For the text-containing cell, return its midpoint in [X, Y] coordinate format. 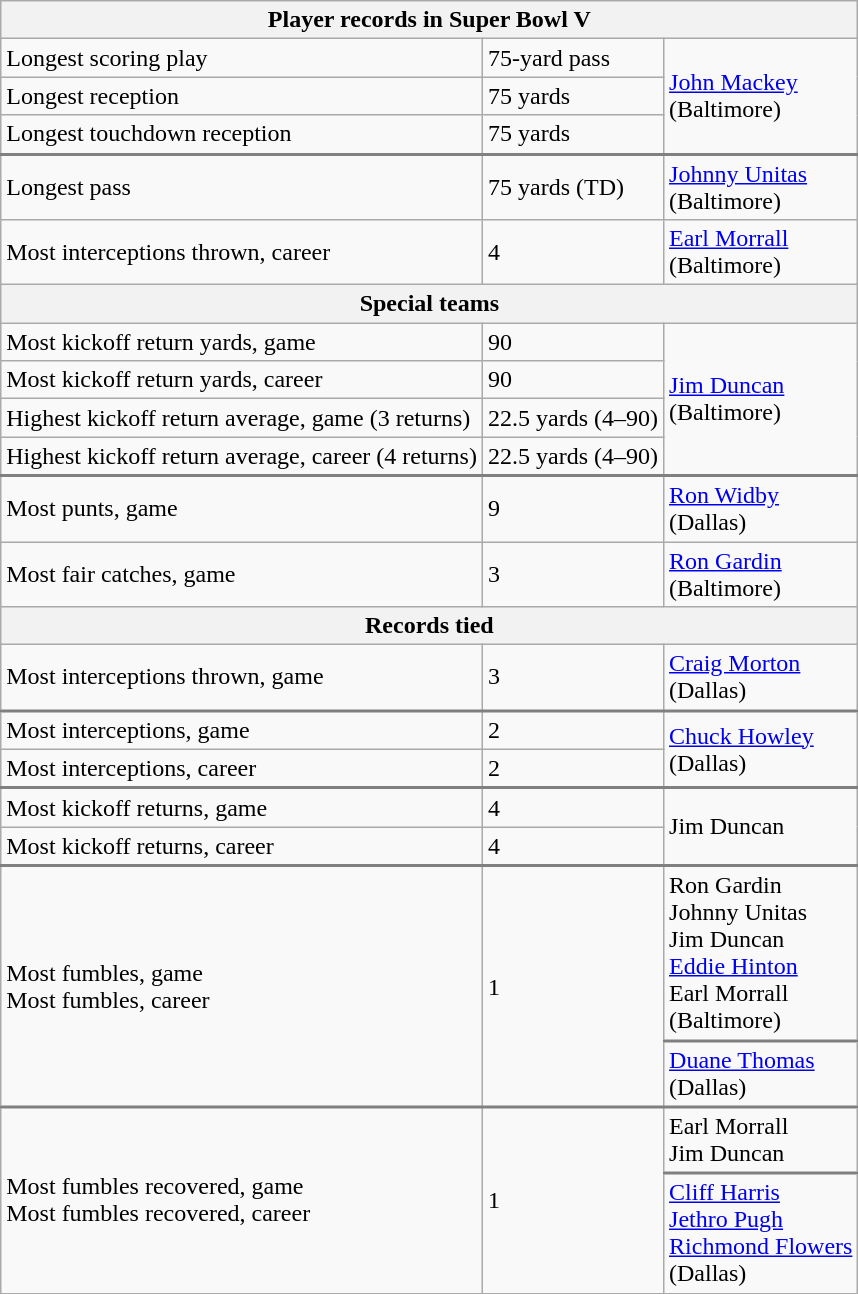
Most kickoff return yards, game [242, 342]
Cliff Harris Jethro PughRichmond Flowers(Dallas) [761, 1233]
Longest pass [242, 187]
Most kickoff returns, game [242, 808]
Most interceptions thrown, career [242, 252]
Most fumbles recovered, game Most fumbles recovered, career [242, 1200]
Most kickoff returns, career [242, 846]
75 yards (TD) [572, 187]
Player records in Super Bowl V [430, 20]
9 [572, 509]
Most interceptions thrown, game [242, 678]
Highest kickoff return average, game (3 returns) [242, 418]
Most interceptions, career [242, 768]
Earl MorrallJim Duncan [761, 1140]
Most interceptions, game [242, 730]
Longest touchdown reception [242, 134]
John Mackey(Baltimore) [761, 96]
Ron Gardin Johnny Unitas Jim DuncanEddie HintonEarl Morrall(Baltimore) [761, 954]
Ron Widby(Dallas) [761, 509]
Earl Morrall(Baltimore) [761, 252]
Jim Duncan [761, 827]
Special teams [430, 304]
Most punts, game [242, 509]
Chuck Howley(Dallas) [761, 749]
Most fumbles, game Most fumbles, career [242, 986]
Longest reception [242, 96]
Jim Duncan(Baltimore) [761, 400]
Craig Morton(Dallas) [761, 678]
Highest kickoff return average, career (4 returns) [242, 456]
Longest scoring play [242, 58]
Ron Gardin(Baltimore) [761, 574]
Most fair catches, game [242, 574]
Duane Thomas(Dallas) [761, 1074]
Johnny Unitas(Baltimore) [761, 187]
Most kickoff return yards, career [242, 380]
75-yard pass [572, 58]
Records tied [430, 626]
